Capture the cell that displays the provided text and extract its [X, Y] central coordinate. 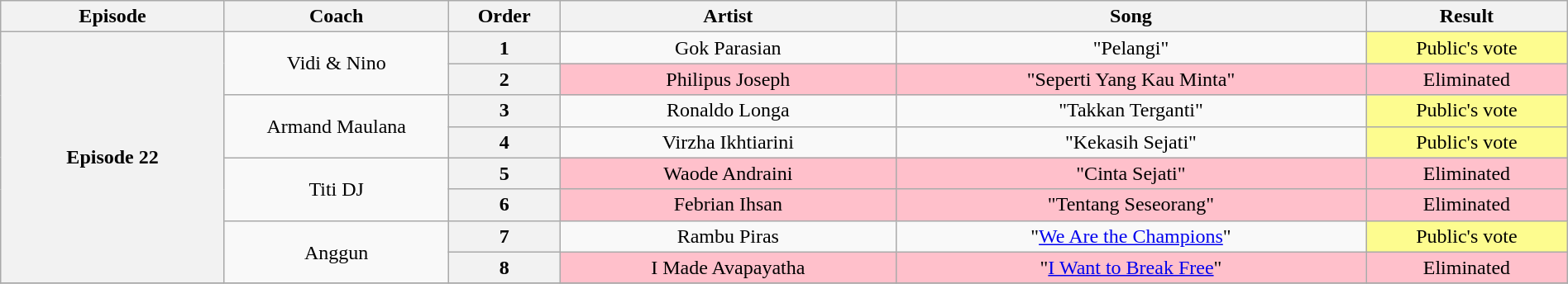
I Made Avapayatha [728, 267]
Rambu Piras [728, 236]
"Cinta Sejati" [1131, 173]
Ronaldo Longa [728, 111]
1 [504, 48]
Philipus Joseph [728, 79]
4 [504, 142]
3 [504, 111]
5 [504, 173]
"We Are the Champions" [1131, 236]
Armand Maulana [336, 126]
Artist [728, 17]
Anggun [336, 252]
Titi DJ [336, 189]
Song [1131, 17]
Order [504, 17]
"I Want to Break Free" [1131, 267]
Gok Parasian [728, 48]
"Tentang Seseorang" [1131, 205]
"Seperti Yang Kau Minta" [1131, 79]
2 [504, 79]
Febrian Ihsan [728, 205]
Episode 22 [112, 158]
Waode Andraini [728, 173]
7 [504, 236]
8 [504, 267]
6 [504, 205]
"Takkan Terganti" [1131, 111]
Result [1467, 17]
Episode [112, 17]
Vidi & Nino [336, 64]
"Pelangi" [1131, 48]
Virzha Ikhtiarini [728, 142]
Coach [336, 17]
"Kekasih Sejati" [1131, 142]
